Return (X, Y) of the center of cell containing provided text 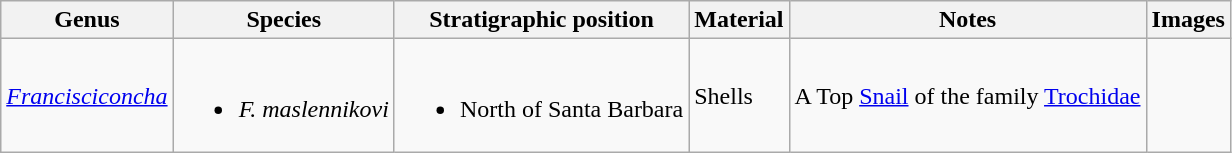
Notes (968, 20)
F. maslennikovi (284, 96)
Francisciconcha (87, 96)
Shells (739, 96)
Stratigraphic position (541, 20)
North of Santa Barbara (541, 96)
A Top Snail of the family Trochidae (968, 96)
Images (1188, 20)
Material (739, 20)
Genus (87, 20)
Species (284, 20)
